Capture the cell that displays the provided text and extract its [x, y] central coordinate. 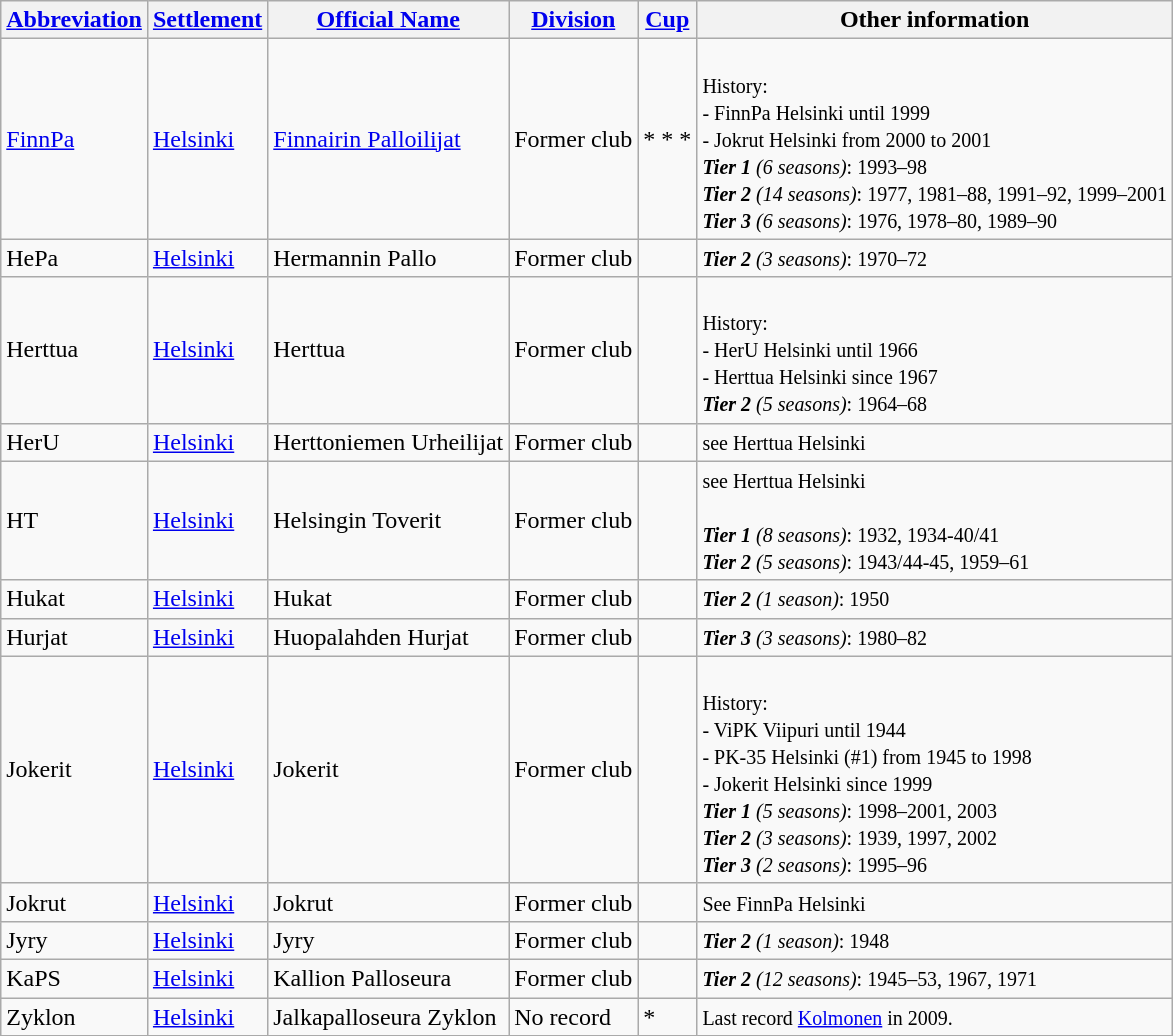
KaPS [74, 978]
Division [574, 20]
Herttoniemen Urheilijat [388, 442]
Last record Kolmonen in 2009. [935, 1017]
* [668, 1017]
see Herttua Helsinki [935, 442]
Tier 2 (1 season): 1950 [935, 599]
Huopalahden Hurjat [388, 637]
HT [74, 520]
Hermannin Pallo [388, 258]
Abbreviation [74, 20]
FinnPa [74, 139]
See FinnPa Helsinki [935, 902]
HerU [74, 442]
Hurjat [74, 637]
see Herttua HelsinkiTier 1 (8 seasons): 1932, 1934-40/41 Tier 2 (5 seasons): 1943/44-45, 1959–61 [935, 520]
Helsingin Toverit [388, 520]
Other information [935, 20]
Finnairin Palloilijat [388, 139]
Tier 2 (1 season): 1948 [935, 940]
History: - HerU Helsinki until 1966 - Herttua Helsinki since 1967 Tier 2 (5 seasons): 1964–68 [935, 350]
Tier 2 (12 seasons): 1945–53, 1967, 1971 [935, 978]
Tier 2 (3 seasons): 1970–72 [935, 258]
No record [574, 1017]
Kallion Palloseura [388, 978]
Settlement [207, 20]
* * * [668, 139]
Cup [668, 20]
Official Name [388, 20]
HePa [74, 258]
Tier 3 (3 seasons): 1980–82 [935, 637]
Zyklon [74, 1017]
Jalkapalloseura Zyklon [388, 1017]
